Provide the [X, Y] coordinate of the cell's center where the given text is located.  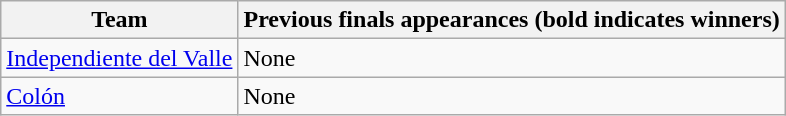
Colón [120, 96]
Previous finals appearances (bold indicates winners) [512, 20]
Independiente del Valle [120, 58]
Team [120, 20]
